Locate the cell with the specified text and output its [X, Y] center coordinate. 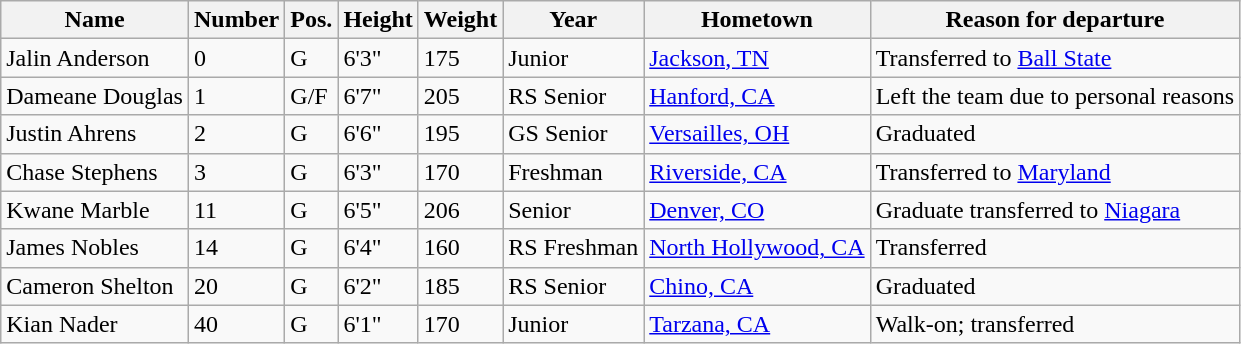
160 [460, 248]
14 [236, 248]
Reason for departure [1055, 20]
Kian Nader [95, 324]
Chase Stephens [95, 172]
206 [460, 210]
North Hollywood, CA [757, 248]
RS Freshman [574, 248]
Name [95, 20]
3 [236, 172]
GS Senior [574, 134]
Walk-on; transferred [1055, 324]
20 [236, 286]
Year [574, 20]
Chino, CA [757, 286]
Riverside, CA [757, 172]
185 [460, 286]
Transferred to Ball State [1055, 58]
Denver, CO [757, 210]
6'6" [378, 134]
6'7" [378, 96]
Weight [460, 20]
6'1" [378, 324]
175 [460, 58]
Justin Ahrens [95, 134]
G/F [312, 96]
Versailles, OH [757, 134]
Pos. [312, 20]
Transferred [1055, 248]
Freshman [574, 172]
2 [236, 134]
Kwane Marble [95, 210]
Tarzana, CA [757, 324]
Hometown [757, 20]
205 [460, 96]
Cameron Shelton [95, 286]
Graduate transferred to Niagara [1055, 210]
40 [236, 324]
Senior [574, 210]
Left the team due to personal reasons [1055, 96]
1 [236, 96]
0 [236, 58]
6'5" [378, 210]
Number [236, 20]
James Nobles [95, 248]
195 [460, 134]
Transferred to Maryland [1055, 172]
11 [236, 210]
Jackson, TN [757, 58]
Hanford, CA [757, 96]
6'2" [378, 286]
Height [378, 20]
Dameane Douglas [95, 96]
6'4" [378, 248]
Jalin Anderson [95, 58]
